Pinpoint the cell where the given text exists, returning its (x, y) midpoint coordinate. 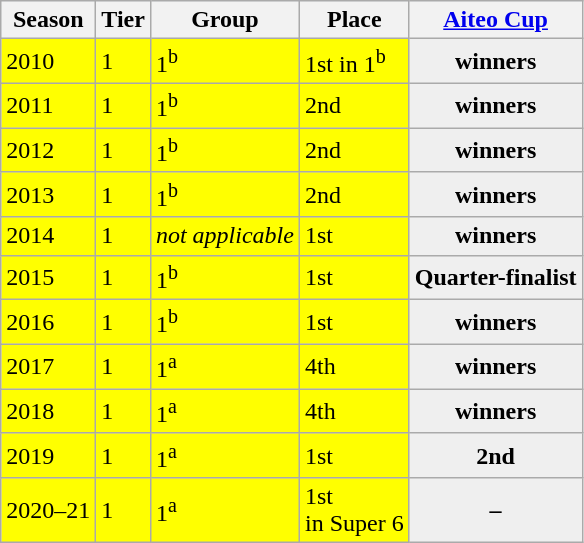
2016 (48, 322)
Quarter-finalist (496, 278)
2013 (48, 194)
1stin Super 6 (354, 510)
2019 (48, 456)
2014 (48, 236)
not applicable (224, 236)
Season (48, 20)
Group (224, 20)
– (496, 510)
2020–21 (48, 510)
Tier (124, 20)
Aiteo Cup (496, 20)
2010 (48, 62)
2015 (48, 278)
2012 (48, 150)
1st in 1b (354, 62)
Place (354, 20)
2017 (48, 366)
2011 (48, 106)
2018 (48, 412)
